Capture the cell that displays the provided text and extract its [x, y] central coordinate. 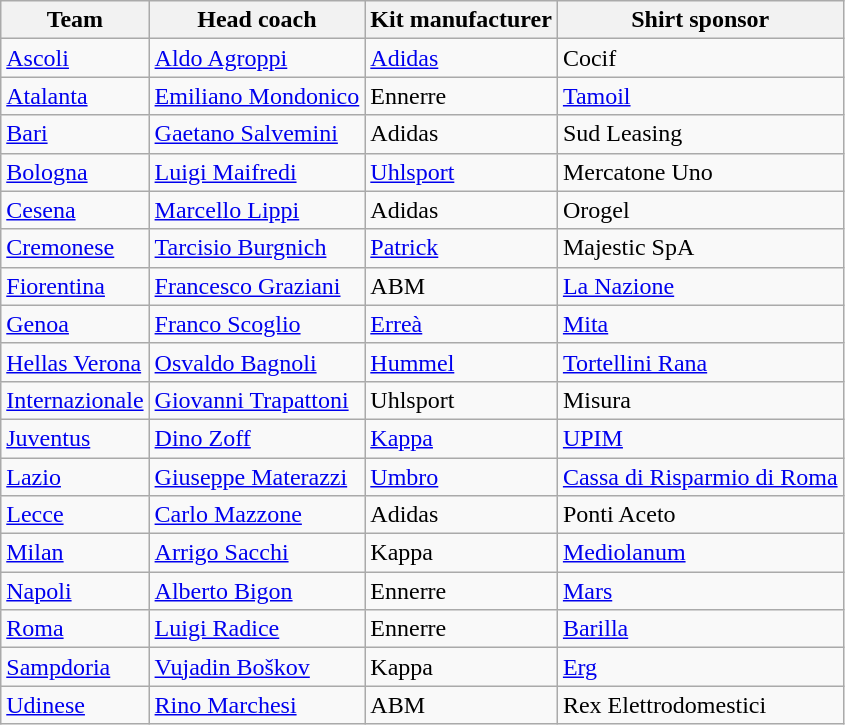
Luigi Maifredi [257, 172]
Lazio [75, 477]
Gaetano Salvemini [257, 134]
Erreà [462, 324]
Hellas Verona [75, 362]
UPIM [700, 438]
Juventus [75, 438]
Cassa di Risparmio di Roma [700, 477]
Ascoli [75, 58]
Ponti Aceto [700, 515]
La Nazione [700, 286]
Cremonese [75, 248]
Bari [75, 134]
Lecce [75, 515]
Emiliano Mondonico [257, 96]
Mediolanum [700, 553]
Udinese [75, 705]
Francesco Graziani [257, 286]
Giuseppe Materazzi [257, 477]
Internazionale [75, 400]
Marcello Lippi [257, 210]
Kit manufacturer [462, 20]
Mars [700, 591]
Osvaldo Bagnoli [257, 362]
Napoli [75, 591]
Roma [75, 629]
Majestic SpA [700, 248]
Alberto Bigon [257, 591]
Team [75, 20]
Shirt sponsor [700, 20]
Rex Elettrodomestici [700, 705]
Carlo Mazzone [257, 515]
Franco Scoglio [257, 324]
Sampdoria [75, 667]
Sud Leasing [700, 134]
Fiorentina [75, 286]
Patrick [462, 248]
Tamoil [700, 96]
Tarcisio Burgnich [257, 248]
Hummel [462, 362]
Dino Zoff [257, 438]
Mercatone Uno [700, 172]
Tortellini Rana [700, 362]
Atalanta [75, 96]
Misura [700, 400]
Cesena [75, 210]
Orogel [700, 210]
Cocif [700, 58]
Head coach [257, 20]
Giovanni Trapattoni [257, 400]
Genoa [75, 324]
Bologna [75, 172]
Barilla [700, 629]
Aldo Agroppi [257, 58]
Milan [75, 553]
Rino Marchesi [257, 705]
Erg [700, 667]
Vujadin Boškov [257, 667]
Mita [700, 324]
Arrigo Sacchi [257, 553]
Luigi Radice [257, 629]
Umbro [462, 477]
